Extract the [X, Y] coordinate from the center of the cell holding the provided text.  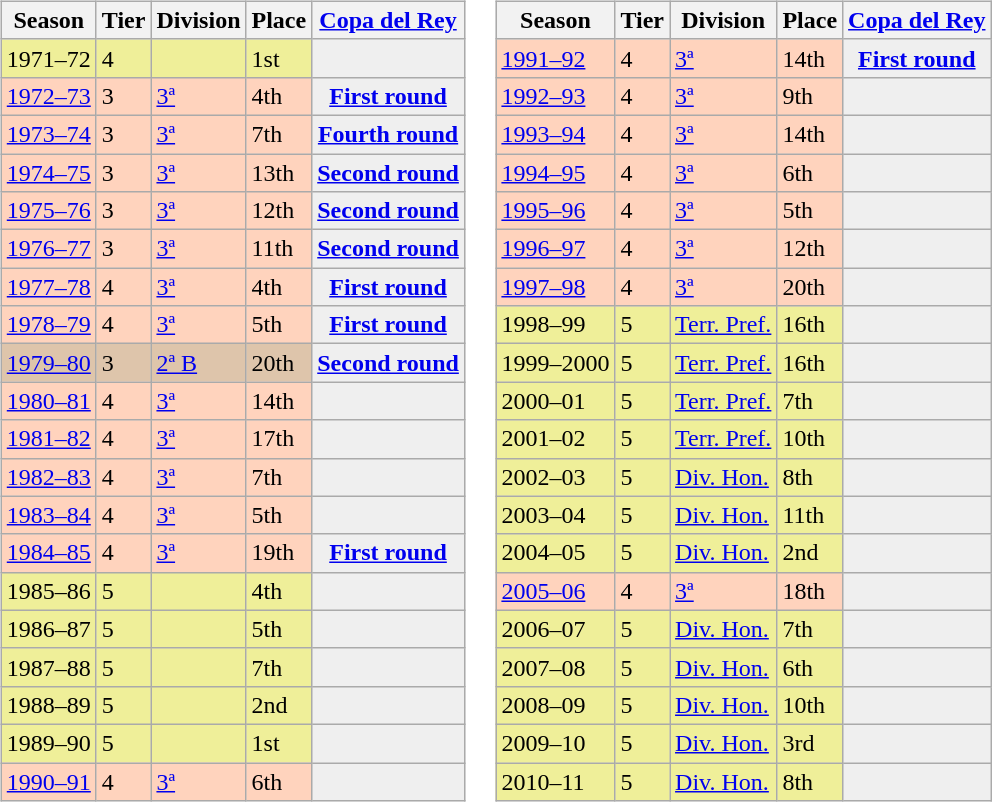
1988–89 [48, 705]
2004–05 [556, 553]
1979–80 [48, 363]
1976–77 [48, 249]
1983–84 [48, 515]
18th [810, 591]
1977–78 [48, 287]
1975–76 [48, 211]
1972–73 [48, 96]
13th [279, 173]
1981–82 [48, 439]
9th [810, 96]
1978–79 [48, 325]
1993–94 [556, 134]
2008–09 [556, 705]
1984–85 [48, 553]
19th [279, 553]
1992–93 [556, 96]
2007–08 [556, 667]
2005–06 [556, 591]
1971–72 [48, 58]
1980–81 [48, 401]
1973–74 [48, 134]
3rd [810, 743]
17th [279, 439]
1990–91 [48, 781]
2010–11 [556, 781]
2ª B [198, 363]
1999–2000 [556, 363]
1982–83 [48, 477]
2000–01 [556, 401]
2002–03 [556, 477]
1998–99 [556, 325]
1987–88 [48, 667]
1989–90 [48, 743]
1997–98 [556, 287]
1994–95 [556, 173]
1986–87 [48, 629]
1996–97 [556, 249]
Fourth round [388, 134]
2001–02 [556, 439]
1995–96 [556, 211]
1991–92 [556, 58]
2009–10 [556, 743]
2006–07 [556, 629]
1974–75 [48, 173]
1985–86 [48, 591]
2003–04 [556, 515]
